Pinpoint the cell where the given text exists, returning its (x, y) midpoint coordinate. 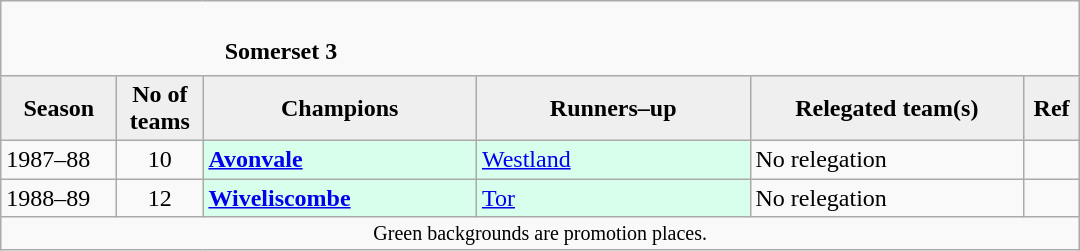
Runners–up (613, 108)
12 (160, 197)
Ref (1052, 108)
1987–88 (59, 159)
Green backgrounds are promotion places. (540, 234)
No of teams (160, 108)
10 (160, 159)
Season (59, 108)
Tor (613, 197)
Avonvale (340, 159)
Champions (340, 108)
Westland (613, 159)
Wiveliscombe (340, 197)
Relegated team(s) (887, 108)
1988–89 (59, 197)
